From the cell containing the given text, extract its center point as [x, y] coordinate. 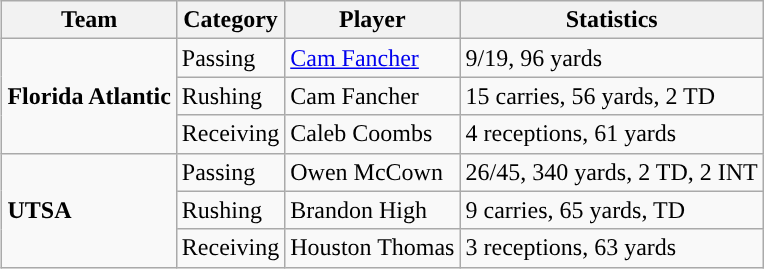
9 carries, 65 yards, TD [612, 210]
Statistics [612, 20]
Owen McCown [372, 172]
Player [372, 20]
3 receptions, 63 yards [612, 248]
4 receptions, 61 yards [612, 134]
Florida Atlantic [89, 96]
9/19, 96 yards [612, 58]
26/45, 340 yards, 2 TD, 2 INT [612, 172]
Team [89, 20]
Brandon High [372, 210]
Category [230, 20]
Caleb Coombs [372, 134]
Houston Thomas [372, 248]
UTSA [89, 210]
15 carries, 56 yards, 2 TD [612, 96]
